Search for the cell housing the specified text and yield its [X, Y] center coordinate. 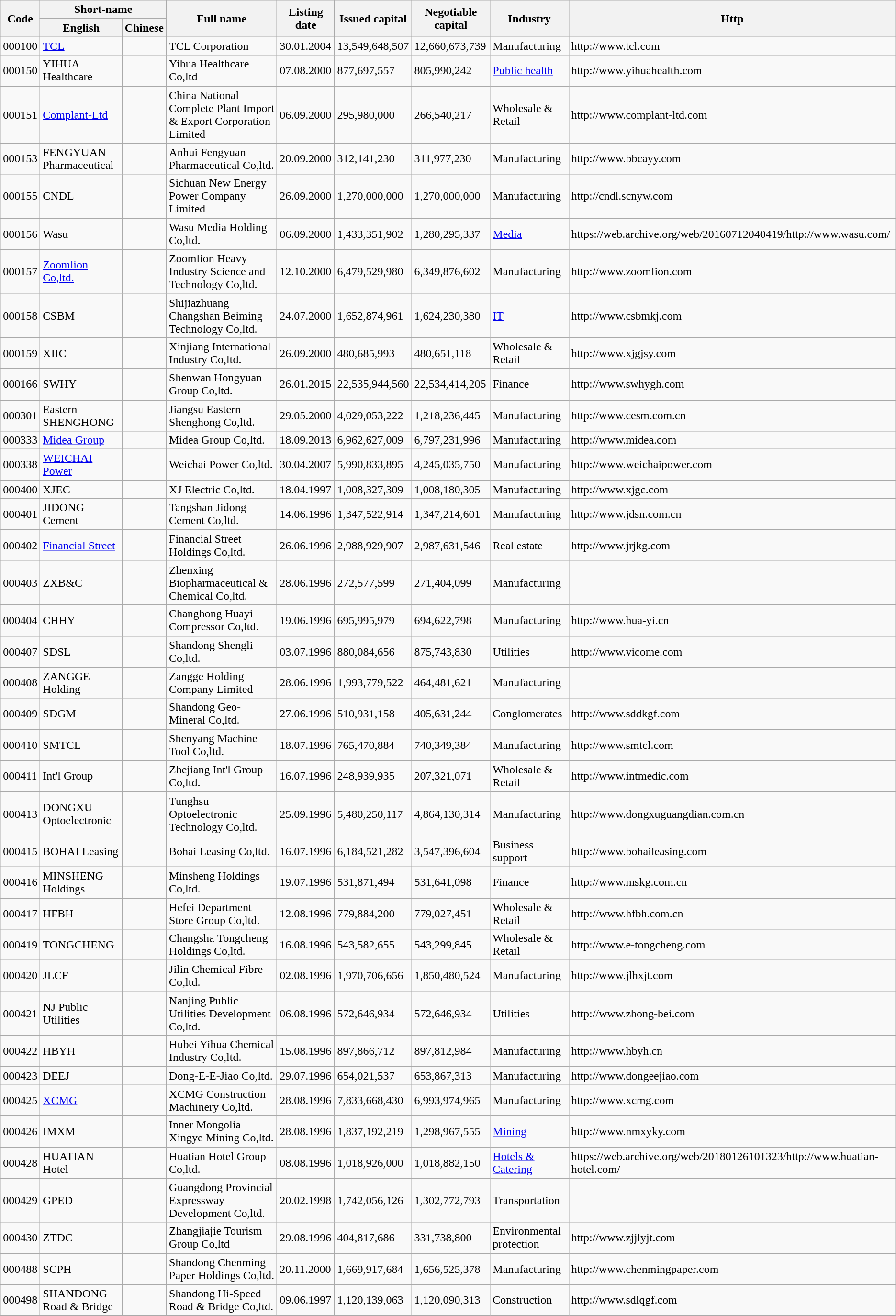
WEICHAI Power [81, 465]
272,577,599 [373, 583]
TCL Corporation [222, 46]
20.11.2000 [306, 1269]
000428 [20, 1163]
000401 [20, 514]
1,669,917,684 [373, 1269]
000153 [20, 159]
405,631,244 [451, 714]
Tangshan Jidong Cement Co,ltd. [222, 514]
16.08.1996 [306, 945]
480,685,993 [373, 353]
000402 [20, 546]
1,433,351,902 [373, 234]
Nanjing Public Utilities Development Co,ltd. [222, 1014]
http://www.jdsn.com.cn [732, 514]
Negotiable capital [451, 19]
6,993,974,965 [451, 1101]
Business support [529, 851]
1,120,139,063 [373, 1300]
http://www.zoomlion.com [732, 271]
Shandong Hi-Speed Road & Bridge Co,ltd. [222, 1300]
XIIC [81, 353]
08.08.1996 [306, 1163]
Financial Street Holdings Co,ltd. [222, 546]
000408 [20, 682]
Http [732, 19]
000422 [20, 1051]
Hefei Department Store Group Co,ltd. [222, 913]
Industry [529, 19]
http://www.sdlqgf.com [732, 1300]
07.08.2000 [306, 71]
Jiangsu Eastern Shenghong Co,ltd. [222, 415]
24.07.2000 [306, 315]
543,299,845 [451, 945]
1,850,480,524 [451, 976]
Sichuan New Energy Power Company Limited [222, 196]
2,987,631,546 [451, 546]
http://www.sddkgf.com [732, 714]
ZTDC [81, 1238]
CSBM [81, 315]
Media [529, 234]
311,977,230 [451, 159]
http://www.weichaipower.com [732, 465]
266,540,217 [451, 115]
19.07.1996 [306, 882]
IT [529, 315]
06.08.1996 [306, 1014]
Conglomerates [529, 714]
4,029,053,222 [373, 415]
http://www.swhygh.com [732, 384]
http://www.e-tongcheng.com [732, 945]
SHANDONG Road & Bridge [81, 1300]
Mining [529, 1131]
https://web.archive.org/web/20180126101323/http://www.huatian-hotel.com/ [732, 1163]
000407 [20, 652]
877,697,557 [373, 71]
ZXB&C [81, 583]
Full name [222, 19]
480,651,118 [451, 353]
http://www.bohaileasing.com [732, 851]
331,738,800 [451, 1238]
6,479,529,980 [373, 271]
000426 [20, 1131]
1,837,192,219 [373, 1131]
312,141,230 [373, 159]
http://www.hfbh.com.cn [732, 913]
Hubei Yihua Chemical Industry Co,ltd. [222, 1051]
http://www.csbmkj.com [732, 315]
13,549,648,507 [373, 46]
1,018,926,000 [373, 1163]
1,302,772,793 [451, 1200]
000333 [20, 440]
000156 [20, 234]
30.01.2004 [306, 46]
000159 [20, 353]
SDSL [81, 652]
1,280,295,337 [451, 234]
Bohai Leasing Co,ltd. [222, 851]
207,321,071 [451, 776]
7,833,668,430 [373, 1101]
Construction [529, 1300]
Jilin Chemical Fibre Co,ltd. [222, 976]
000155 [20, 196]
27.06.1996 [306, 714]
Inner Mongolia Xingye Mining Co,ltd. [222, 1131]
1,120,090,313 [451, 1300]
http://www.mskg.com.cn [732, 882]
740,349,384 [451, 745]
1,008,180,305 [451, 490]
Complant-Ltd [81, 115]
02.08.1996 [306, 976]
YIHUA Healthcare [81, 71]
695,995,979 [373, 620]
543,582,655 [373, 945]
5,990,833,895 [373, 465]
Shandong Chenming Paper Holdings Co,ltd. [222, 1269]
779,027,451 [451, 913]
Financial Street [81, 546]
22,535,944,560 [373, 384]
000409 [20, 714]
510,931,158 [373, 714]
IMXM [81, 1131]
http://www.vicome.com [732, 652]
14.06.1996 [306, 514]
1,993,779,522 [373, 682]
1,624,230,380 [451, 315]
Zoomlion Co,ltd. [81, 271]
Shandong Shengli Co,ltd. [222, 652]
25.09.1996 [306, 814]
271,404,099 [451, 583]
1,970,706,656 [373, 976]
Wasu [81, 234]
000420 [20, 976]
5,480,250,117 [373, 814]
http://www.dongxuguangdian.com.cn [732, 814]
654,021,537 [373, 1076]
Shenyang Machine Tool Co,ltd. [222, 745]
000421 [20, 1014]
http://www.zhong-bei.com [732, 1014]
SCPH [81, 1269]
http://www.cesm.com.cn [732, 415]
DEEJ [81, 1076]
ZANGGE Holding [81, 682]
000404 [20, 620]
XJ Electric Co,ltd. [222, 490]
29.07.1996 [306, 1076]
Minsheng Holdings Co,ltd. [222, 882]
12.10.2000 [306, 271]
http://www.tcl.com [732, 46]
404,817,686 [373, 1238]
Zangge Holding Company Limited [222, 682]
Weichai Power Co,ltd. [222, 465]
Huatian Hotel Group Co,ltd. [222, 1163]
1,298,967,555 [451, 1131]
3,547,396,604 [451, 851]
19.06.1996 [306, 620]
000413 [20, 814]
http://www.midea.com [732, 440]
12,660,673,739 [451, 46]
Anhui Fengyuan Pharmaceutical Co,ltd. [222, 159]
6,184,521,282 [373, 851]
CHHY [81, 620]
18.07.1996 [306, 745]
GPED [81, 1200]
SDGM [81, 714]
1,656,525,378 [451, 1269]
http://www.intmedic.com [732, 776]
Tunghsu Optoelectronic Technology Co,ltd. [222, 814]
Changsha Tongcheng Holdings Co,ltd. [222, 945]
000158 [20, 315]
295,980,000 [373, 115]
JLCF [81, 976]
464,481,621 [451, 682]
000411 [20, 776]
1,347,214,601 [451, 514]
6,962,627,009 [373, 440]
18.04.1997 [306, 490]
22,534,414,205 [451, 384]
Guangdong Provincial Expressway Development Co,ltd. [222, 1200]
18.09.2013 [306, 440]
DONGXU Optoelectronic [81, 814]
805,990,242 [451, 71]
779,884,200 [373, 913]
Zhangjiajie Tourism Group Co,ltd [222, 1238]
NJ Public Utilities [81, 1014]
SMTCL [81, 745]
HUATIAN Hotel [81, 1163]
Yihua Healthcare Co,ltd [222, 71]
Zoomlion Heavy Industry Science and Technology Co,ltd. [222, 271]
Zhenxing Biopharmaceutical & Chemical Co,ltd. [222, 583]
09.06.1997 [306, 1300]
http://www.complant-ltd.com [732, 115]
000498 [20, 1300]
http://www.jlhxjt.com [732, 976]
Short-name [103, 10]
Hotels & Catering [529, 1163]
SWHY [81, 384]
Int'l Group [81, 776]
000488 [20, 1269]
15.08.1996 [306, 1051]
http://www.bbcayy.com [732, 159]
000151 [20, 115]
1,008,327,309 [373, 490]
03.07.1996 [306, 652]
TCL [81, 46]
653,867,313 [451, 1076]
MINSHENG Holdings [81, 882]
http://www.nmxyky.com [732, 1131]
000419 [20, 945]
TONGCHENG [81, 945]
6,797,231,996 [451, 440]
Dong-E-E-Jiao Co,ltd. [222, 1076]
1,652,874,961 [373, 315]
http://www.smtcl.com [732, 745]
000166 [20, 384]
English [81, 28]
000425 [20, 1101]
880,084,656 [373, 652]
Code [20, 19]
China National Complete Plant Import & Export Corporation Limited [222, 115]
1,742,056,126 [373, 1200]
000416 [20, 882]
000150 [20, 71]
2,988,929,907 [373, 546]
000403 [20, 583]
000157 [20, 271]
Midea Group [81, 440]
XCMG Construction Machinery Co,ltd. [222, 1101]
http://www.xjgc.com [732, 490]
Shandong Geo-Mineral Co,ltd. [222, 714]
000400 [20, 490]
Changhong Huayi Compressor Co,ltd. [222, 620]
000429 [20, 1200]
531,641,098 [451, 882]
http://www.xcmg.com [732, 1101]
HBYH [81, 1051]
6,349,876,602 [451, 271]
https://web.archive.org/web/20160712040419/http://www.wasu.com/ [732, 234]
Listing date [306, 19]
20.02.1998 [306, 1200]
Transportation [529, 1200]
000410 [20, 745]
http://www.yihuahealth.com [732, 71]
1,018,882,150 [451, 1163]
26.06.1996 [306, 546]
CNDL [81, 196]
http://www.xjgjsy.com [732, 353]
29.08.1996 [306, 1238]
1,347,522,914 [373, 514]
Zhejiang Int'l Group Co,ltd. [222, 776]
Real estate [529, 546]
1,218,236,445 [451, 415]
Wasu Media Holding Co,ltd. [222, 234]
4,245,035,750 [451, 465]
897,866,712 [373, 1051]
http://www.hua-yi.cn [732, 620]
BOHAI Leasing [81, 851]
http://www.dongeejiao.com [732, 1076]
Xinjiang International Industry Co,ltd. [222, 353]
248,939,935 [373, 776]
875,743,830 [451, 652]
29.05.2000 [306, 415]
FENGYUAN Pharmaceutical [81, 159]
JIDONG Cement [81, 514]
HFBH [81, 913]
XJEC [81, 490]
000423 [20, 1076]
694,622,798 [451, 620]
000338 [20, 465]
http://www.hbyh.cn [732, 1051]
000415 [20, 851]
Shijiazhuang Changshan Beiming Technology Co,ltd. [222, 315]
Chinese [144, 28]
897,812,984 [451, 1051]
12.08.1996 [306, 913]
http://cndl.scnyw.com [732, 196]
Eastern SHENGHONG [81, 415]
Issued capital [373, 19]
Midea Group Co,ltd. [222, 440]
000430 [20, 1238]
765,470,884 [373, 745]
http://www.chenmingpaper.com [732, 1269]
20.09.2000 [306, 159]
000100 [20, 46]
Environmental protection [529, 1238]
http://www.zjjlyjt.com [732, 1238]
531,871,494 [373, 882]
30.04.2007 [306, 465]
http://www.jrjkg.com [732, 546]
XCMG [81, 1101]
4,864,130,314 [451, 814]
000301 [20, 415]
26.01.2015 [306, 384]
000417 [20, 913]
Public health [529, 71]
Shenwan Hongyuan Group Co,ltd. [222, 384]
